Provide the (x, y) coordinate of the cell's center where the given text is located.  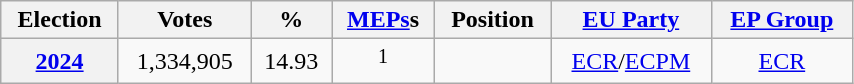
1 (384, 62)
ECR/ECPM (632, 62)
1,334,905 (184, 62)
Position (492, 20)
Votes (184, 20)
EU Party (632, 20)
% (292, 20)
14.93 (292, 62)
EP Group (782, 20)
MEPss (384, 20)
ECR (782, 62)
2024 (60, 62)
Election (60, 20)
